Output the [x, y] coordinate of the center of the cell containing the given text.  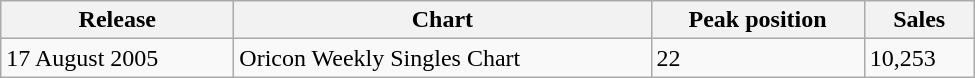
Peak position [758, 20]
Release [118, 20]
22 [758, 58]
Chart [442, 20]
Sales [919, 20]
10,253 [919, 58]
Oricon Weekly Singles Chart [442, 58]
17 August 2005 [118, 58]
